Output the [X, Y] coordinate of the center of the cell containing the given text.  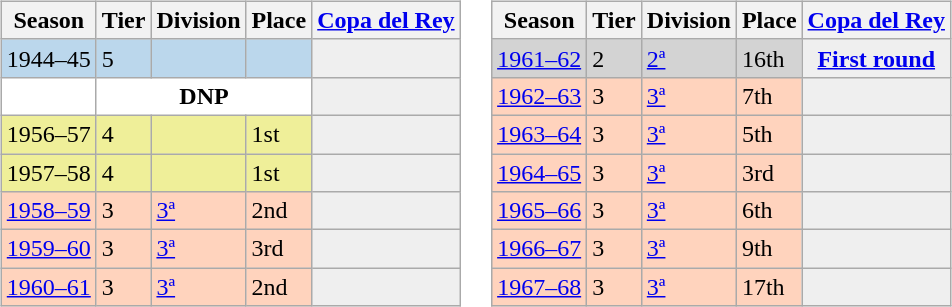
1964–65 [540, 173]
2ª [688, 58]
17th [769, 287]
1966–67 [540, 249]
7th [769, 96]
5 [124, 58]
6th [769, 211]
1963–64 [540, 134]
1961–62 [540, 58]
1967–68 [540, 287]
2 [614, 58]
1965–66 [540, 211]
1957–58 [48, 173]
1960–61 [48, 287]
5th [769, 134]
1958–59 [48, 211]
First round [876, 58]
1944–45 [48, 58]
1962–63 [540, 96]
DNP [204, 96]
9th [769, 249]
1959–60 [48, 249]
16th [769, 58]
1956–57 [48, 134]
